Determine the [X, Y] coordinate at the center of the cell enclosing the given text.  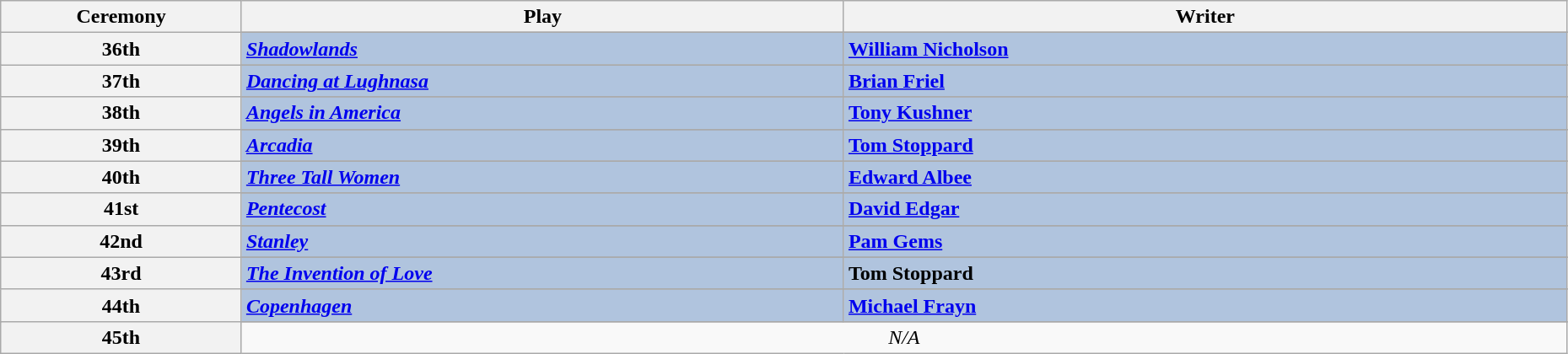
Edward Albee [1204, 177]
Ceremony [121, 17]
39th [121, 145]
Writer [1204, 17]
43rd [121, 273]
William Nicholson [1204, 49]
Arcadia [542, 145]
45th [121, 337]
38th [121, 113]
N/A [904, 337]
Copenhagen [542, 305]
David Edgar [1204, 209]
Brian Friel [1204, 81]
40th [121, 177]
42nd [121, 241]
44th [121, 305]
Play [542, 17]
Shadowlands [542, 49]
Pentecost [542, 209]
Angels in America [542, 113]
Stanley [542, 241]
Michael Frayn [1204, 305]
Dancing at Lughnasa [542, 81]
37th [121, 81]
Three Tall Women [542, 177]
41st [121, 209]
Tony Kushner [1204, 113]
36th [121, 49]
The Invention of Love [542, 273]
Pam Gems [1204, 241]
